Identify which cell holds the provided text, then report its [x, y] central coordinate. 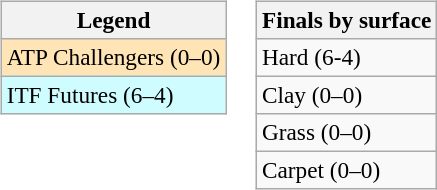
Hard (6-4) [347, 57]
Finals by surface [347, 20]
Carpet (0–0) [347, 171]
Clay (0–0) [347, 95]
Legend [114, 20]
ITF Futures (6–4) [114, 95]
Grass (0–0) [347, 133]
ATP Challengers (0–0) [114, 57]
